Scan for the cell matching the given text and deliver its [x, y] coordinate at center. 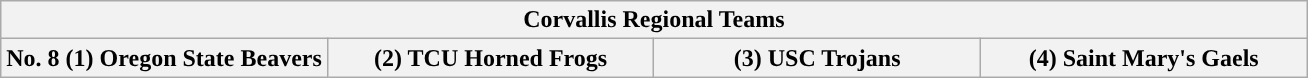
Corvallis Regional Teams [654, 20]
No. 8 (1) Oregon State Beavers [164, 58]
(4) Saint Mary's Gaels [1144, 58]
(3) USC Trojans [818, 58]
(2) TCU Horned Frogs [490, 58]
